Locate the cell with the specified text and output its (X, Y) center coordinate. 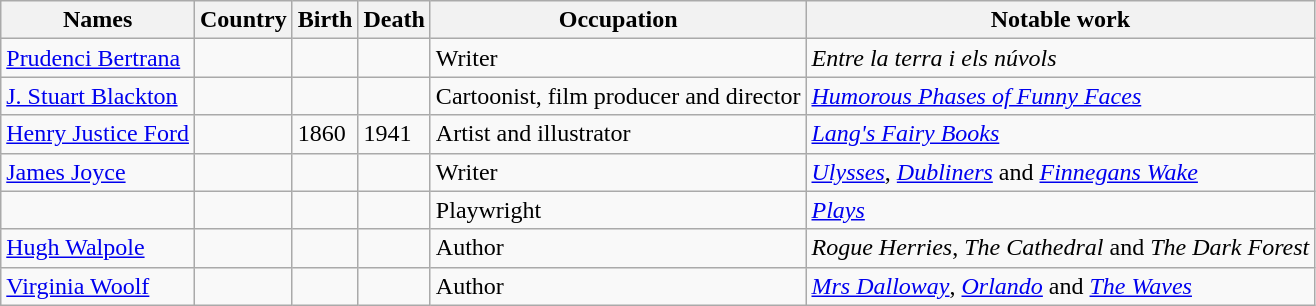
1941 (394, 134)
Henry Justice Ford (98, 134)
Country (243, 20)
Cartoonist, film producer and director (618, 96)
Plays (1060, 210)
Hugh Walpole (98, 248)
Occupation (618, 20)
James Joyce (98, 172)
Artist and illustrator (618, 134)
Playwright (618, 210)
J. Stuart Blackton (98, 96)
Death (394, 20)
Names (98, 20)
Ulysses, Dubliners and Finnegans Wake (1060, 172)
Lang's Fairy Books (1060, 134)
Humorous Phases of Funny Faces (1060, 96)
Prudenci Bertrana (98, 58)
Rogue Herries, The Cathedral and The Dark Forest (1060, 248)
1860 (325, 134)
Mrs Dalloway, Orlando and The Waves (1060, 286)
Birth (325, 20)
Virginia Woolf (98, 286)
Notable work (1060, 20)
Entre la terra i els núvols (1060, 58)
